Search for the cell housing the specified text and yield its (x, y) center coordinate. 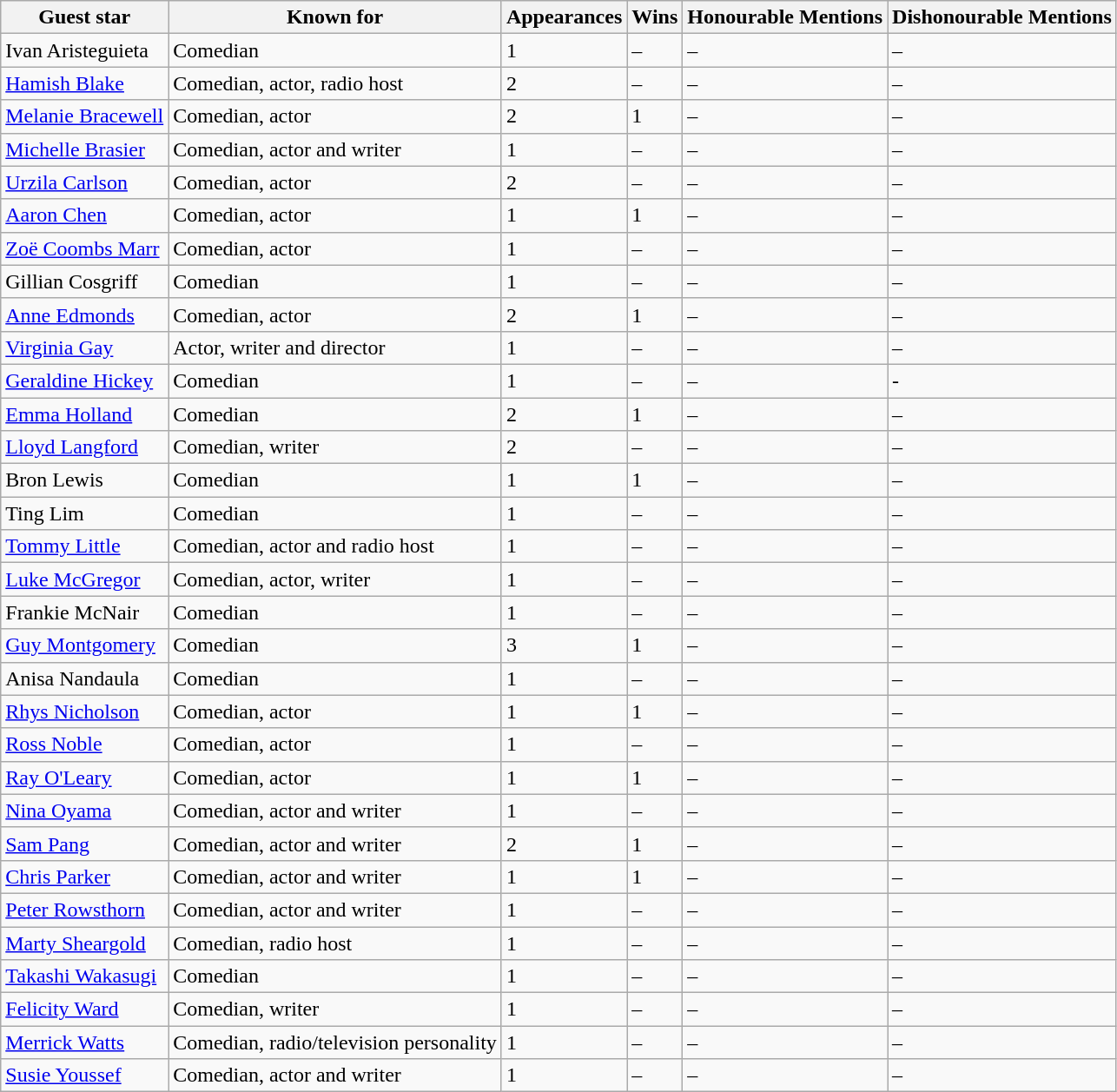
Virginia Gay (85, 347)
Takashi Wakasugi (85, 976)
Tommy Little (85, 546)
Urzila Carlson (85, 182)
Chris Parker (85, 877)
- (1002, 381)
3 (564, 645)
Nina Oyama (85, 811)
Actor, writer and director (335, 347)
Emma Holland (85, 414)
Guest star (85, 17)
Felicity Ward (85, 1009)
Frankie McNair (85, 612)
Comedian, actor, writer (335, 579)
Ray O'Leary (85, 778)
Peter Rowsthorn (85, 910)
Comedian, actor and radio host (335, 546)
Aaron Chen (85, 215)
Known for (335, 17)
Hamish Blake (85, 83)
Ross Noble (85, 745)
Rhys Nicholson (85, 711)
Ting Lim (85, 513)
Comedian, radio/television personality (335, 1042)
Comedian, actor, radio host (335, 83)
Comedian, radio host (335, 943)
Michelle Brasier (85, 149)
Luke McGregor (85, 579)
Gillian Cosgriff (85, 281)
Merrick Watts (85, 1042)
Ivan Aristeguieta (85, 50)
Appearances (564, 17)
Lloyd Langford (85, 447)
Marty Sheargold (85, 943)
Bron Lewis (85, 480)
Zoë Coombs Marr (85, 248)
Melanie Bracewell (85, 116)
Wins (655, 17)
Anne Edmonds (85, 314)
Anisa Nandaula (85, 678)
Sam Pang (85, 844)
Susie Youssef (85, 1075)
Geraldine Hickey (85, 381)
Honourable Mentions (785, 17)
Dishonourable Mentions (1002, 17)
Guy Montgomery (85, 645)
